Locate the cell with the specified text and output its (x, y) center coordinate. 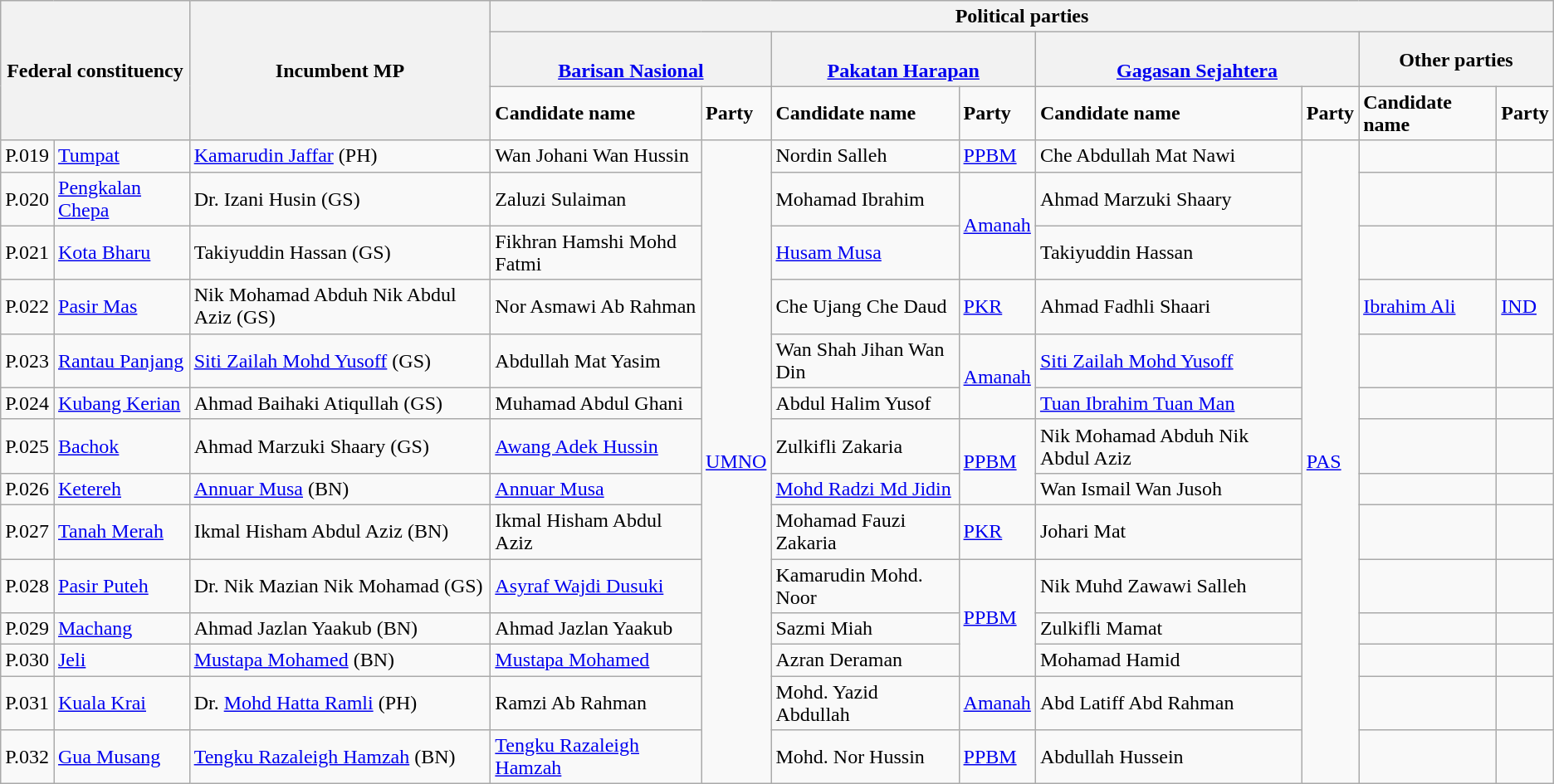
Dr. Nik Mazian Nik Mohamad (GS) (340, 586)
Kuala Krai (121, 704)
Jeli (121, 660)
P.028 (27, 586)
Ketereh (121, 489)
Pasir Mas (121, 307)
P.025 (27, 446)
Ibrahim Ali (1428, 307)
Ahmad Marzuki Shaary (1169, 199)
Zulkifli Mamat (1169, 629)
Husam Musa (865, 252)
P.027 (27, 531)
Ahmad Fadhli Shaari (1169, 307)
Nordin Salleh (865, 156)
Federal constituency (95, 71)
IND (1525, 307)
Siti Zailah Mohd Yusoff (GS) (340, 360)
P.022 (27, 307)
Annuar Musa (BN) (340, 489)
Tuan Ibrahim Tuan Man (1169, 403)
Che Abdullah Mat Nawi (1169, 156)
Barisan Nasional (631, 60)
Asyraf Wajdi Dusuki (596, 586)
Abdullah Hussein (1169, 757)
Ahmad Jazlan Yaakub (BN) (340, 629)
Ramzi Ab Rahman (596, 704)
Mohd. Yazid Abdullah (865, 704)
Gagasan Sejahtera (1197, 60)
Wan Ismail Wan Jusoh (1169, 489)
Pasir Puteh (121, 586)
Muhamad Abdul Ghani (596, 403)
Ikmal Hisham Abdul Aziz (596, 531)
P.032 (27, 757)
Other parties (1456, 60)
Ahmad Jazlan Yaakub (596, 629)
Dr. Mohd Hatta Ramli (PH) (340, 704)
Che Ujang Che Daud (865, 307)
Azran Deraman (865, 660)
Mohamad Fauzi Zakaria (865, 531)
Fikhran Hamshi Mohd Fatmi (596, 252)
Mohd. Nor Hussin (865, 757)
P.030 (27, 660)
Takiyuddin Hassan (GS) (340, 252)
P.020 (27, 199)
Kota Bharu (121, 252)
Kamarudin Mohd. Noor (865, 586)
P.021 (27, 252)
Gua Musang (121, 757)
Siti Zailah Mohd Yusoff (1169, 360)
Tengku Razaleigh Hamzah (BN) (340, 757)
P.031 (27, 704)
Ahmad Marzuki Shaary (GS) (340, 446)
Mohamad Hamid (1169, 660)
Abd Latiff Abd Rahman (1169, 704)
Abdullah Mat Yasim (596, 360)
Zaluzi Sulaiman (596, 199)
Wan Shah Jihan Wan Din (865, 360)
P.023 (27, 360)
Wan Johani Wan Hussin (596, 156)
P.019 (27, 156)
Mohd Radzi Md Jidin (865, 489)
Nik Mohamad Abduh Nik Abdul Aziz (1169, 446)
Political parties (1022, 17)
Tanah Merah (121, 531)
Abdul Halim Yusof (865, 403)
P.029 (27, 629)
Kubang Kerian (121, 403)
Annuar Musa (596, 489)
Tengku Razaleigh Hamzah (596, 757)
Incumbent MP (340, 71)
Nik Mohamad Abduh Nik Abdul Aziz (GS) (340, 307)
Awang Adek Hussin (596, 446)
PAS (1330, 462)
Mustapa Mohamed (BN) (340, 660)
P.024 (27, 403)
Sazmi Miah (865, 629)
Dr. Izani Husin (GS) (340, 199)
Johari Mat (1169, 531)
Takiyuddin Hassan (1169, 252)
UMNO (736, 462)
Bachok (121, 446)
Kamarudin Jaffar (PH) (340, 156)
Nik Muhd Zawawi Salleh (1169, 586)
Pengkalan Chepa (121, 199)
Machang (121, 629)
Pakatan Harapan (903, 60)
Zulkifli Zakaria (865, 446)
Ikmal Hisham Abdul Aziz (BN) (340, 531)
Mohamad Ibrahim (865, 199)
Mustapa Mohamed (596, 660)
Ahmad Baihaki Atiqullah (GS) (340, 403)
P.026 (27, 489)
Rantau Panjang (121, 360)
Tumpat (121, 156)
Nor Asmawi Ab Rahman (596, 307)
